Locate the cell with the specified text and output its [X, Y] center coordinate. 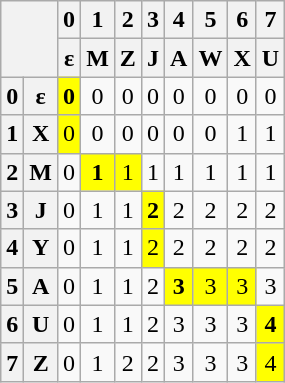
Y [41, 248]
W [210, 58]
